Provide the [X, Y] coordinate of the cell's center where the given text is located.  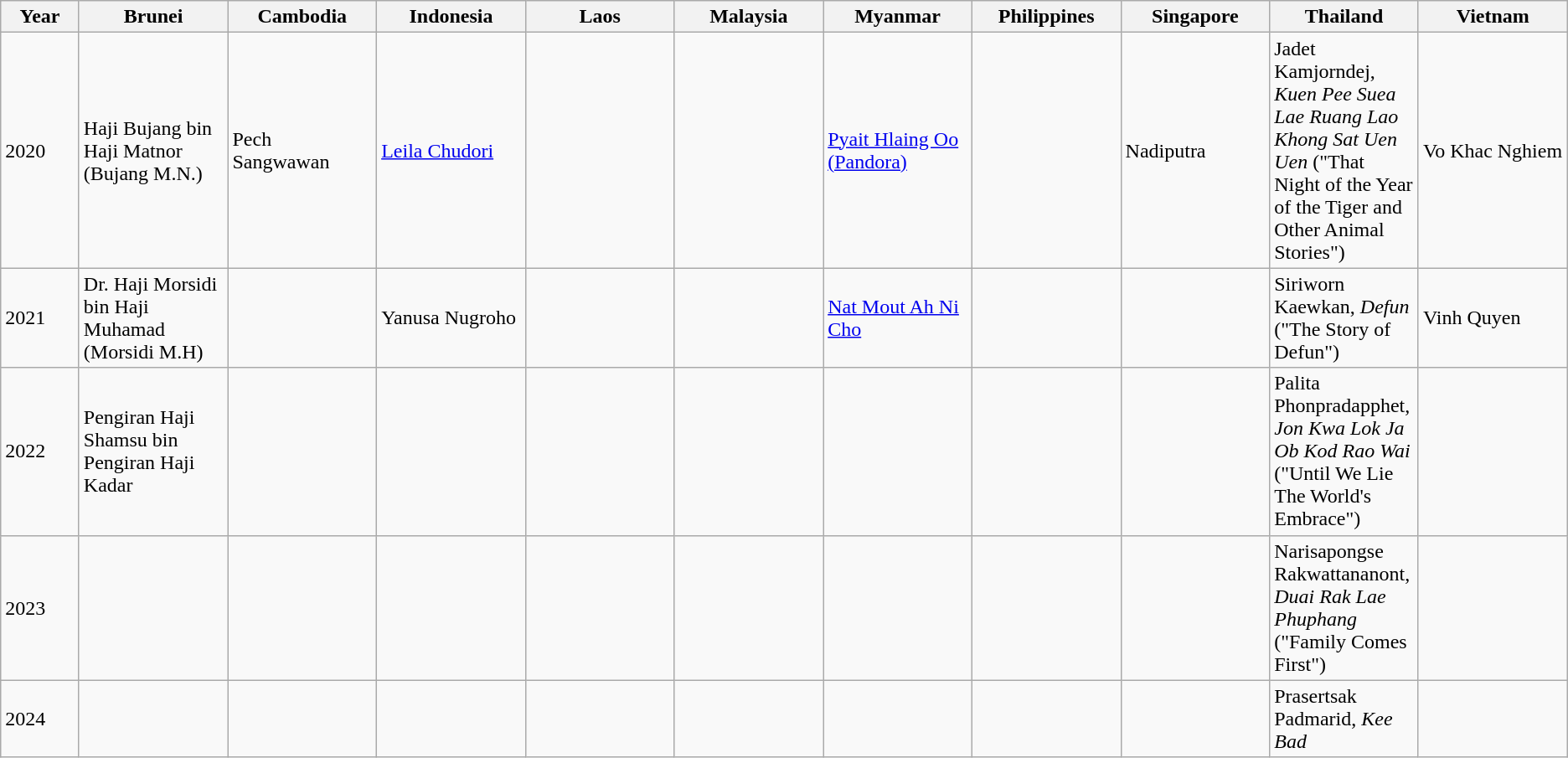
Brunei [153, 17]
Dr. Haji Morsidi bin Haji Muhamad (Morsidi M.H) [153, 318]
Singapore [1195, 17]
Myanmar [898, 17]
Jadet Kamjorndej, Kuen Pee Suea Lae Ruang Lao Khong Sat Uen Uen ("That Night of the Year of the Tiger and Other Animal Stories") [1344, 151]
Palita Phonpradapphet, Jon Kwa Lok Ja Ob Kod Rao Wai ("Until We Lie The World's Embrace") [1344, 451]
Pech Sangwawan [302, 151]
2020 [40, 151]
Thailand [1344, 17]
Haji Bujang bin Haji Matnor (Bujang M.N.) [153, 151]
Pengiran Haji Shamsu bin Pengiran Haji Kadar [153, 451]
Philippines [1046, 17]
Narisapongse Rakwattananont, Duai Rak Lae Phuphang ("Family Comes First") [1344, 608]
Nadiputra [1195, 151]
Siriworn Kaewkan, Defun ("The Story of Defun") [1344, 318]
2022 [40, 451]
Year [40, 17]
2023 [40, 608]
Vinh Quyen [1493, 318]
Prasertsak Padmarid, Kee Bad [1344, 719]
Vo Khac Nghiem [1493, 151]
Indonesia [451, 17]
Laos [600, 17]
Vietnam [1493, 17]
2021 [40, 318]
Leila Chudori [451, 151]
Cambodia [302, 17]
Malaysia [749, 17]
Yanusa Nugroho [451, 318]
2024 [40, 719]
Pyait Hlaing Oo (Pandora) [898, 151]
Nat Mout Ah Ni Cho [898, 318]
